Determine the (x, y) coordinate at the center of the cell enclosing the given text.  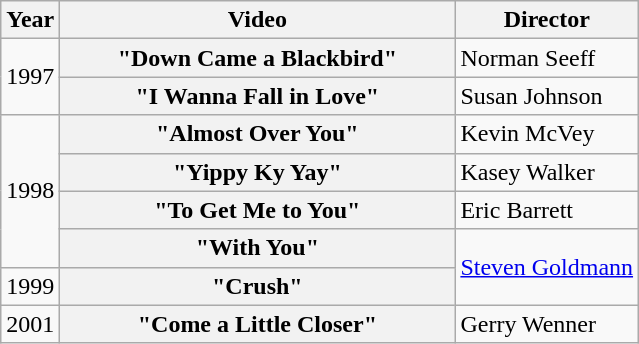
Kevin McVey (547, 134)
"To Get Me to You" (258, 210)
"With You" (258, 248)
1998 (30, 191)
1997 (30, 77)
"Come a Little Closer" (258, 324)
1999 (30, 286)
"Yippy Ky Yay" (258, 172)
"Almost Over You" (258, 134)
Year (30, 20)
Kasey Walker (547, 172)
2001 (30, 324)
Norman Seeff (547, 58)
"I Wanna Fall in Love" (258, 96)
"Crush" (258, 286)
Video (258, 20)
Susan Johnson (547, 96)
Eric Barrett (547, 210)
Director (547, 20)
Steven Goldmann (547, 267)
Gerry Wenner (547, 324)
"Down Came a Blackbird" (258, 58)
